Pinpoint the cell where the given text exists, returning its [x, y] midpoint coordinate. 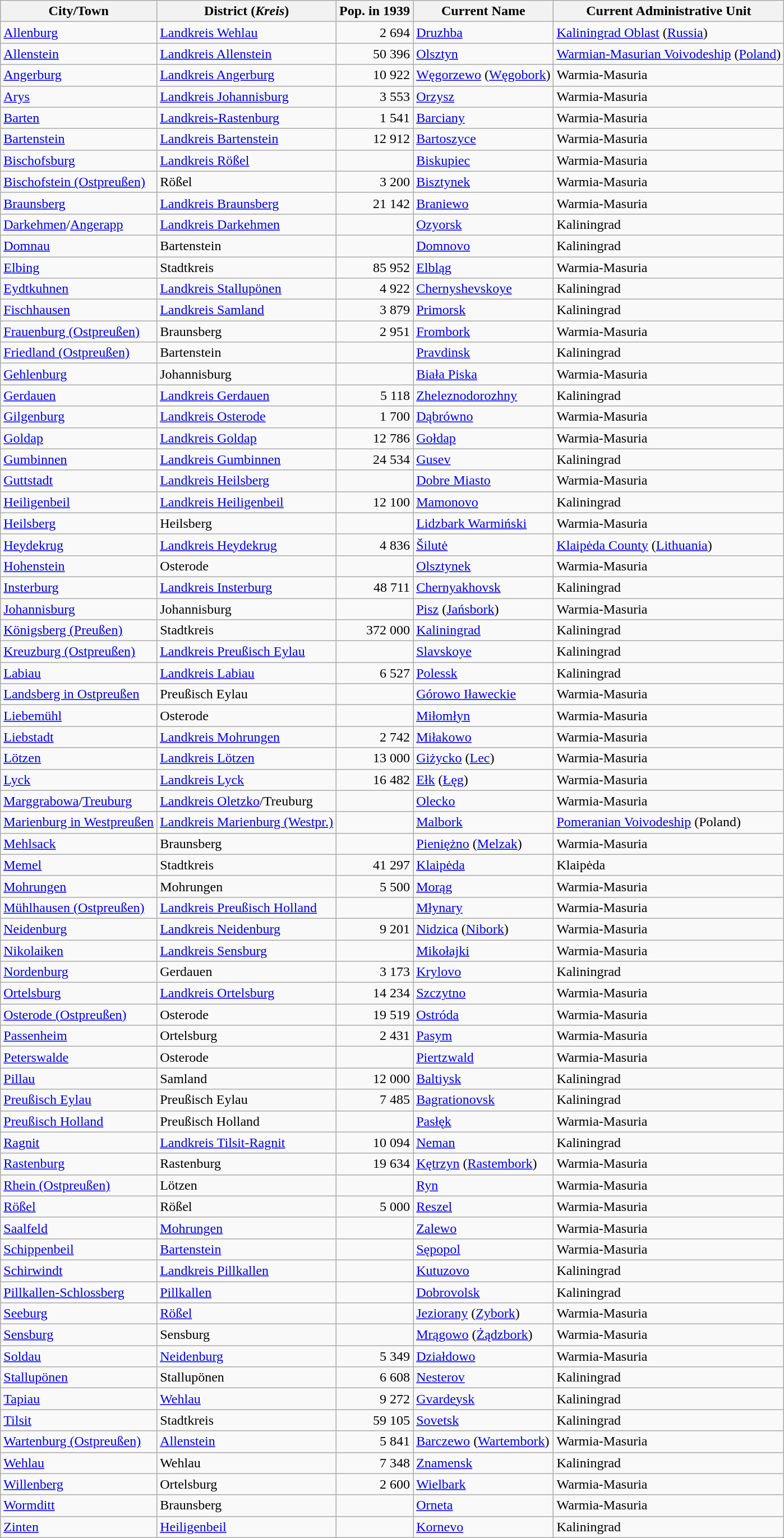
372 000 [375, 630]
1 541 [375, 118]
Warmian-Masurian Voivodeship (Poland) [668, 54]
Druzhba [483, 33]
Soldau [79, 1356]
Landkreis Neidenburg [247, 929]
Węgorzewo (Węgobork) [483, 75]
Liebemühl [79, 716]
Olsztyn [483, 54]
Mamonovo [483, 502]
Młynary [483, 908]
2 600 [375, 1484]
Landsberg in Ostpreußen [79, 694]
4 922 [375, 289]
Domnovo [483, 246]
Znamensk [483, 1463]
4 836 [375, 545]
Nidzica (Nibork) [483, 929]
Kornevo [483, 1527]
Passenheim [79, 1036]
Dobre Miasto [483, 481]
5 118 [375, 395]
5 841 [375, 1442]
Landkreis Ortelsburg [247, 993]
Fischhausen [79, 310]
Domnau [79, 246]
Gołdap [483, 438]
10 094 [375, 1143]
3 173 [375, 972]
Landkreis-Rastenburg [247, 118]
Pasłęk [483, 1121]
Barten [79, 118]
Bisztynek [483, 182]
Landkreis Braunsberg [247, 203]
19 519 [375, 1015]
5 500 [375, 886]
Pillau [79, 1079]
Landkreis Lyck [247, 780]
Kutuzovo [483, 1270]
13 000 [375, 758]
Landkreis Lötzen [247, 758]
Landkreis Darkehmen [247, 224]
Mrągowo (Żądzbork) [483, 1335]
Primorsk [483, 310]
Samland [247, 1079]
Mehlsack [79, 844]
Miłakowo [483, 737]
Barczewo (Wartembork) [483, 1442]
10 922 [375, 75]
Szczytno [483, 993]
Seeburg [79, 1314]
6 527 [375, 673]
Landkreis Gerdauen [247, 395]
Landkreis Oletzko/Treuburg [247, 801]
Landkreis Bartenstein [247, 139]
Rhein (Ostpreußen) [79, 1185]
Mikołajki [483, 951]
Olsztynek [483, 566]
12 912 [375, 139]
Polessk [483, 673]
Klaipėda County (Lithuania) [668, 545]
5 000 [375, 1207]
2 694 [375, 33]
7 348 [375, 1463]
Gusev [483, 459]
Jeziorany (Zybork) [483, 1314]
Landkreis Heilsberg [247, 481]
Wormditt [79, 1505]
Guttstadt [79, 481]
12 000 [375, 1079]
9 272 [375, 1399]
Działdowo [483, 1356]
9 201 [375, 929]
Ragnit [79, 1143]
Gehlenburg [79, 374]
Biskupiec [483, 160]
Nesterov [483, 1378]
3 553 [375, 96]
Landkreis Johannisburg [247, 96]
City/Town [79, 11]
District (Kreis) [247, 11]
Pomeranian Voivodeship (Poland) [668, 822]
Orneta [483, 1505]
Landkreis Labiau [247, 673]
Marienburg in Westpreußen [79, 822]
Friedland (Ostpreußen) [79, 353]
Current Name [483, 11]
Landkreis Osterode [247, 417]
Miłomłyn [483, 716]
Pasym [483, 1036]
Landkreis Heiligenbeil [247, 502]
Elbing [79, 268]
Hohenstein [79, 566]
59 105 [375, 1420]
Landkreis Stallupönen [247, 289]
Dąbrówno [483, 417]
Saalfeld [79, 1228]
Landkreis Rößel [247, 160]
Frombork [483, 331]
Ozyorsk [483, 224]
Krylovo [483, 972]
Landkreis Wehlau [247, 33]
Chernyakhovsk [483, 587]
Olecko [483, 801]
Labiau [79, 673]
Pillkallen-Schlossberg [79, 1292]
Ostróda [483, 1015]
Pop. in 1939 [375, 11]
Landkreis Allenstein [247, 54]
3 879 [375, 310]
Morąg [483, 886]
Nordenburg [79, 972]
1 700 [375, 417]
Heydekrug [79, 545]
Landkreis Heydekrug [247, 545]
Gilgenburg [79, 417]
Šilutė [483, 545]
Marggrabowa/Treuburg [79, 801]
Bartoszyce [483, 139]
Bagrationovsk [483, 1100]
Landkreis Insterburg [247, 587]
Current Administrative Unit [668, 11]
7 485 [375, 1100]
Landkreis Angerburg [247, 75]
Piertzwald [483, 1057]
Zheleznodorozhny [483, 395]
Bischofsburg [79, 160]
48 711 [375, 587]
Pillkallen [247, 1292]
Tapiau [79, 1399]
Osterode (Ostpreußen) [79, 1015]
Frauenburg (Ostpreußen) [79, 331]
Reszel [483, 1207]
6 608 [375, 1378]
41 297 [375, 865]
Kętrzyn (Rastembork) [483, 1164]
Landkreis Pillkallen [247, 1270]
Nikolaiken [79, 951]
2 951 [375, 331]
Braniewo [483, 203]
Sępopol [483, 1249]
Tilsit [79, 1420]
Landkreis Tilsit-Ragnit [247, 1143]
21 142 [375, 203]
Landkreis Gumbinnen [247, 459]
Biała Piska [483, 374]
Angerburg [79, 75]
Kreuzburg (Ostpreußen) [79, 652]
Liebstadt [79, 737]
Orzysz [483, 96]
Górowo Iławeckie [483, 694]
Wielbark [483, 1484]
Slavskoye [483, 652]
Elbląg [483, 268]
Pieniężno (Melzak) [483, 844]
Ryn [483, 1185]
19 634 [375, 1164]
3 200 [375, 182]
Lyck [79, 780]
16 482 [375, 780]
Landkreis Preußisch Holland [247, 908]
Pravdinsk [483, 353]
Zinten [79, 1527]
Ełk (Łęg) [483, 780]
Landkreis Marienburg (Westpr.) [247, 822]
5 349 [375, 1356]
Kaliningrad Oblast (Russia) [668, 33]
Schirwindt [79, 1270]
Zalewo [483, 1228]
Chernyshevskoye [483, 289]
Gvardeysk [483, 1399]
Landkreis Samland [247, 310]
14 234 [375, 993]
Dobrovolsk [483, 1292]
12 100 [375, 502]
24 534 [375, 459]
Landkreis Goldap [247, 438]
Schippenbeil [79, 1249]
Sovetsk [483, 1420]
85 952 [375, 268]
Baltiysk [483, 1079]
Landkreis Preußisch Eylau [247, 652]
Memel [79, 865]
Allenburg [79, 33]
Willenberg [79, 1484]
Landkreis Sensburg [247, 951]
Pisz (Jańsbork) [483, 609]
12 786 [375, 438]
Mühlhausen (Ostpreußen) [79, 908]
Gumbinnen [79, 459]
Königsberg (Preußen) [79, 630]
Landkreis Mohrungen [247, 737]
Wartenburg (Ostpreußen) [79, 1442]
Insterburg [79, 587]
Neman [483, 1143]
Malbork [483, 822]
Arys [79, 96]
Bischofstein (Ostpreußen) [79, 182]
Lidzbark Warmiński [483, 523]
Eydtkuhnen [79, 289]
2 431 [375, 1036]
Darkehmen/Angerapp [79, 224]
Giżycko (Lec) [483, 758]
2 742 [375, 737]
Goldap [79, 438]
Peterswalde [79, 1057]
Barciany [483, 118]
50 396 [375, 54]
